Detect which cell encompasses the target text, then output its [X, Y] center coordinate. 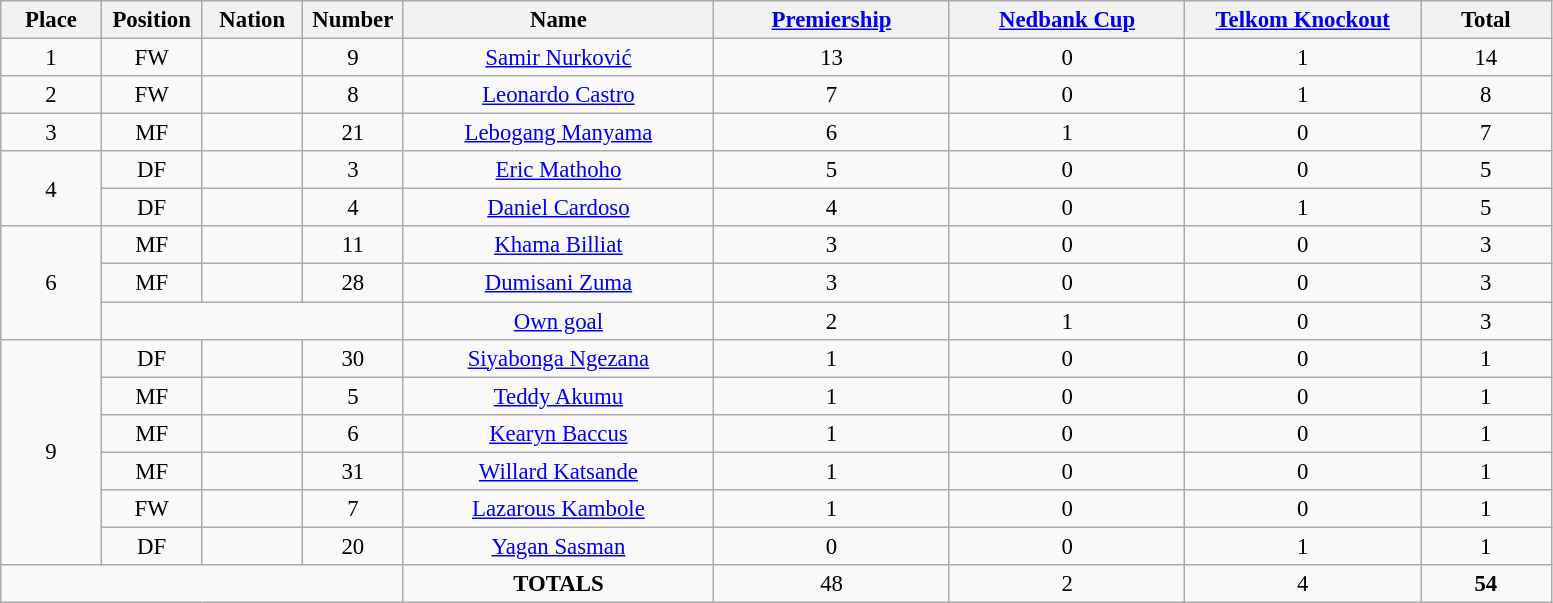
Khama Billiat [558, 245]
20 [354, 546]
30 [354, 358]
31 [354, 471]
48 [832, 584]
Eric Mathoho [558, 170]
Dumisani Zuma [558, 283]
Kearyn Baccus [558, 433]
Number [354, 20]
Nedbank Cup [1067, 20]
13 [832, 58]
Leonardo Castro [558, 95]
Total [1486, 20]
Premiership [832, 20]
21 [354, 133]
Samir Nurković [558, 58]
11 [354, 245]
14 [1486, 58]
28 [354, 283]
Lebogang Manyama [558, 133]
Siyabonga Ngezana [558, 358]
Yagan Sasman [558, 546]
Name [558, 20]
Place [52, 20]
TOTALS [558, 584]
Lazarous Kambole [558, 509]
Nation [252, 20]
54 [1486, 584]
Telkom Knockout [1303, 20]
Willard Katsande [558, 471]
Position [152, 20]
Teddy Akumu [558, 396]
Own goal [558, 321]
Daniel Cardoso [558, 208]
